Search for the cell housing the specified text and yield its (x, y) center coordinate. 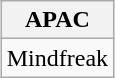
Mindfreak (57, 58)
APAC (57, 20)
